Pinpoint the cell where the given text exists, returning its [X, Y] midpoint coordinate. 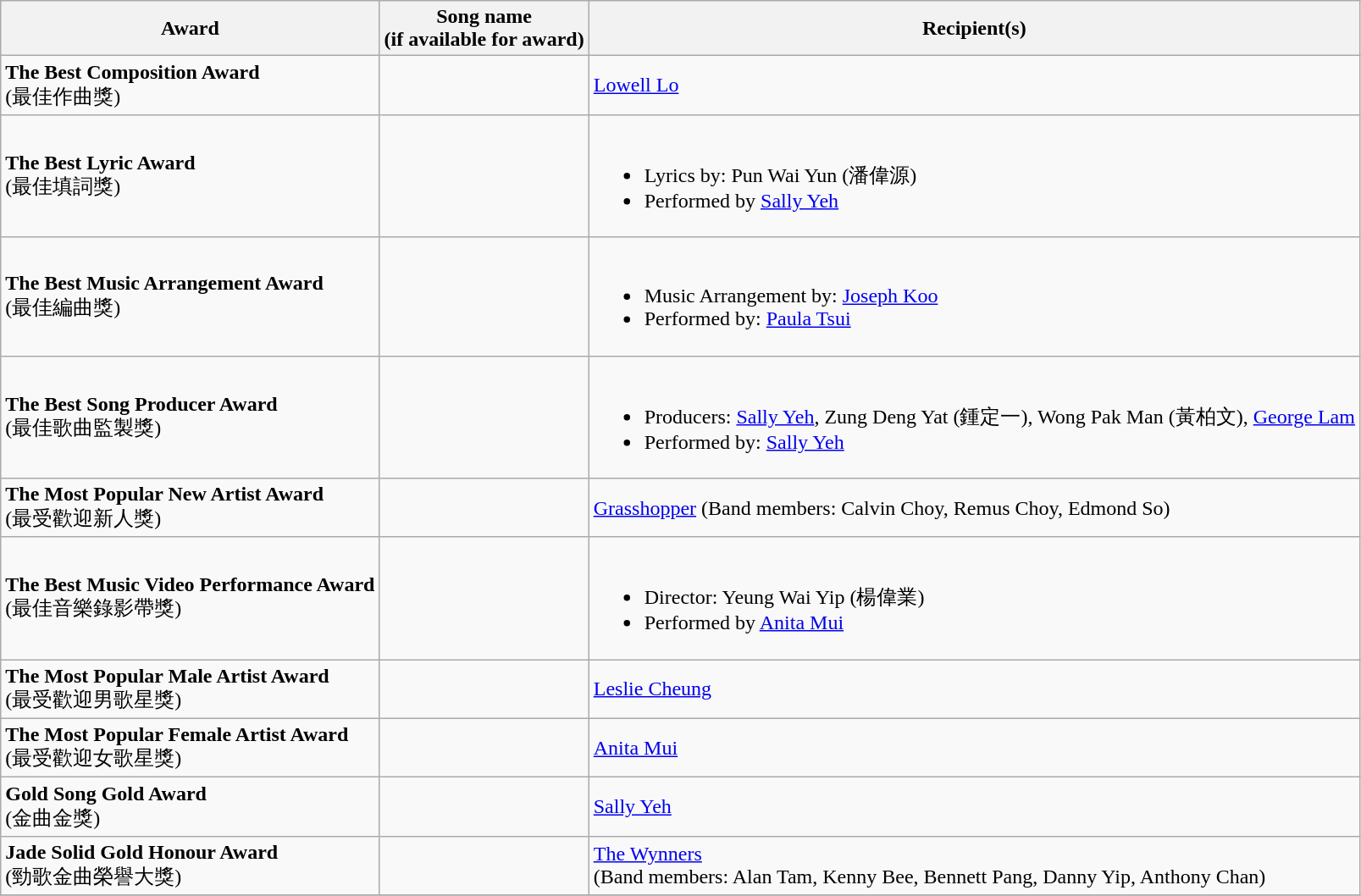
Music Arrangement by: Joseph KooPerformed by: Paula Tsui [974, 296]
Grasshopper (Band members: Calvin Choy, Remus Choy, Edmond So) [974, 508]
The Most Popular New Artist Award(最受歡迎新人獎) [190, 508]
The Wynners (Band members: Alan Tam, Kenny Bee, Bennett Pang, Danny Yip, Anthony Chan) [974, 866]
Sally Yeh [974, 807]
The Best Song Producer Award(最佳歌曲監製獎) [190, 417]
The Best Music Arrangement Award(最佳編曲獎) [190, 296]
The Best Music Video Performance Award(最佳音樂錄影帶獎) [190, 598]
Producers: Sally Yeh, Zung Deng Yat (鍾定一), Wong Pak Man (黃柏文), George LamPerformed by: Sally Yeh [974, 417]
Jade Solid Gold Honour Award(勁歌金曲榮譽大獎) [190, 866]
Lowell Lo [974, 86]
Recipient(s) [974, 29]
The Best Composition Award(最佳作曲獎) [190, 86]
The Most Popular Female Artist Award(最受歡迎女歌星獎) [190, 748]
Gold Song Gold Award(金曲金獎) [190, 807]
The Most Popular Male Artist Award(最受歡迎男歌星獎) [190, 689]
Lyrics by: Pun Wai Yun (潘偉源)Performed by Sally Yeh [974, 176]
Anita Mui [974, 748]
Director: Yeung Wai Yip (楊偉業)Performed by Anita Mui [974, 598]
Award [190, 29]
Leslie Cheung [974, 689]
Song name(if available for award) [484, 29]
The Best Lyric Award(最佳填詞獎) [190, 176]
